Scan for the cell matching the given text and deliver its (X, Y) coordinate at center. 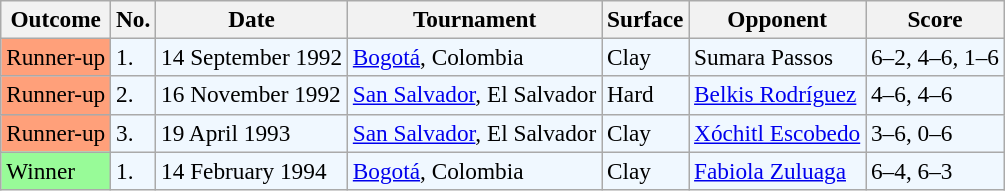
Belkis Rodríguez (778, 95)
Date (252, 19)
Score (936, 19)
14 September 1992 (252, 57)
4–6, 4–6 (936, 95)
Sumara Passos (778, 57)
6–4, 6–3 (936, 170)
Opponent (778, 19)
Winner (56, 170)
Hard (646, 95)
Surface (646, 19)
Tournament (474, 19)
19 April 1993 (252, 133)
No. (134, 19)
6–2, 4–6, 1–6 (936, 57)
14 February 1994 (252, 170)
16 November 1992 (252, 95)
2. (134, 95)
3. (134, 133)
3–6, 0–6 (936, 133)
Outcome (56, 19)
Xóchitl Escobedo (778, 133)
Fabiola Zuluaga (778, 170)
